For the text-containing cell, return its midpoint in [X, Y] coordinate format. 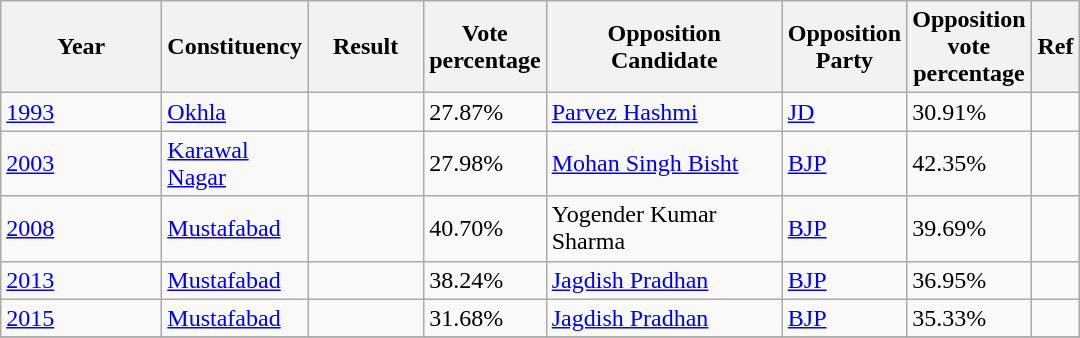
2015 [82, 318]
31.68% [486, 318]
Result [366, 47]
Karawal Nagar [235, 164]
2013 [82, 280]
Opposition vote percentage [969, 47]
JD [844, 112]
40.70% [486, 228]
27.87% [486, 112]
36.95% [969, 280]
38.24% [486, 280]
2008 [82, 228]
Constituency [235, 47]
Ref [1056, 47]
Opposition Party [844, 47]
Opposition Candidate [664, 47]
Mohan Singh Bisht [664, 164]
1993 [82, 112]
2003 [82, 164]
Okhla [235, 112]
42.35% [969, 164]
Year [82, 47]
Parvez Hashmi [664, 112]
Yogender Kumar Sharma [664, 228]
27.98% [486, 164]
39.69% [969, 228]
30.91% [969, 112]
Vote percentage [486, 47]
35.33% [969, 318]
